Find where the given text appears and provide that cell's center as [x, y] coordinate. 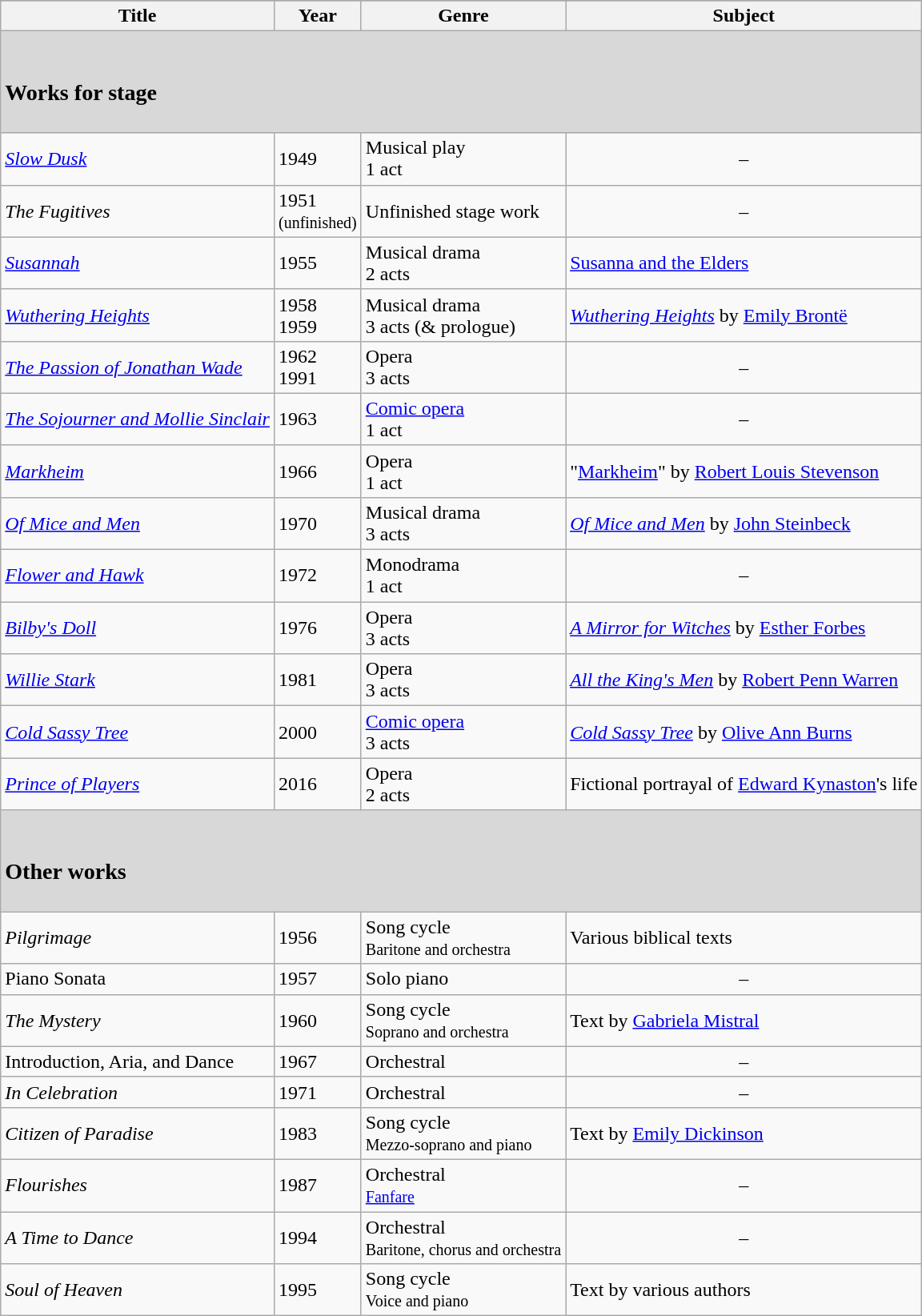
Musical play1 act [463, 158]
1949 [317, 158]
Susannah [138, 263]
Song cycleMezzo-soprano and piano [463, 1133]
Willie Stark [138, 680]
Susanna and the Elders [744, 263]
Musical drama2 acts [463, 263]
1960 [317, 1020]
A Mirror for Witches by Esther Forbes [744, 628]
A Time to Dance [138, 1238]
1962 1991 [317, 367]
Cold Sassy Tree by Olive Ann Burns [744, 732]
1995 [317, 1290]
Subject [744, 16]
The Sojourner and Mollie Sinclair [138, 419]
Text by various authors [744, 1290]
Song cycleSoprano and orchestra [463, 1020]
1963 [317, 419]
1967 [317, 1061]
Opera2 acts [463, 784]
Comic opera1 act [463, 419]
Of Mice and Men by John Steinbeck [744, 524]
OrchestralFanfare [463, 1185]
Bilby's Doll [138, 628]
1981 [317, 680]
Text by Gabriela Mistral [744, 1020]
Prince of Players [138, 784]
Works for stage [461, 82]
Flower and Hawk [138, 576]
Wuthering Heights by Emily Brontë [744, 315]
Unfinished stage work [463, 211]
1970 [317, 524]
Markheim [138, 471]
In Celebration [138, 1092]
Song cycleBaritone and orchestra [463, 938]
Cold Sassy Tree [138, 732]
1958 1959 [317, 315]
1971 [317, 1092]
1966 [317, 471]
Various biblical texts [744, 938]
All the King's Men by Robert Penn Warren [744, 680]
1987 [317, 1185]
Wuthering Heights [138, 315]
Title [138, 16]
Musical drama3 acts [463, 524]
1956 [317, 938]
OrchestralBaritone, chorus and orchestra [463, 1238]
Piano Sonata [138, 979]
Solo piano [463, 979]
Genre [463, 16]
1955 [317, 263]
Musical drama3 acts (& prologue) [463, 315]
1972 [317, 576]
2016 [317, 784]
1994 [317, 1238]
Opera1 act [463, 471]
The Fugitives [138, 211]
Song cycleVoice and piano [463, 1290]
1983 [317, 1133]
Year [317, 16]
Monodrama1 act [463, 576]
Citizen of Paradise [138, 1133]
Other works [461, 861]
Flourishes [138, 1185]
Comic opera3 acts [463, 732]
2000 [317, 732]
Fictional portrayal of Edward Kynaston's life [744, 784]
Soul of Heaven [138, 1290]
Of Mice and Men [138, 524]
Pilgrimage [138, 938]
1976 [317, 628]
"Markheim" by Robert Louis Stevenson [744, 471]
Introduction, Aria, and Dance [138, 1061]
The Passion of Jonathan Wade [138, 367]
The Mystery [138, 1020]
Text by Emily Dickinson [744, 1133]
1951(unfinished) [317, 211]
Slow Dusk [138, 158]
1957 [317, 979]
